Return [x, y] of the center of cell containing provided text 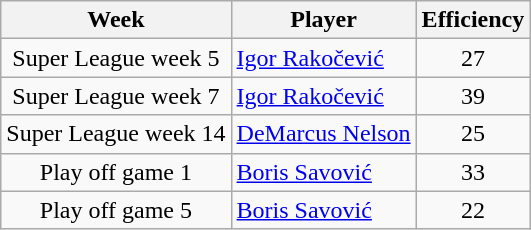
22 [473, 210]
Play off game 1 [116, 172]
DeMarcus Nelson [324, 134]
Super League week 14 [116, 134]
Super League week 5 [116, 58]
Player [324, 20]
25 [473, 134]
Week [116, 20]
33 [473, 172]
39 [473, 96]
27 [473, 58]
Efficiency [473, 20]
Play off game 5 [116, 210]
Super League week 7 [116, 96]
